For the text-containing cell, return its midpoint in (x, y) coordinate format. 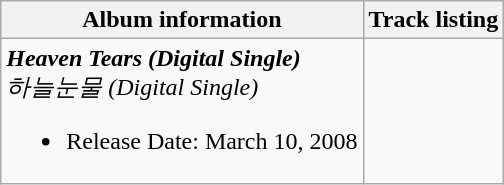
Track listing (434, 20)
Heaven Tears (Digital Single) 하늘눈물 (Digital Single)Release Date: March 10, 2008 (182, 112)
Album information (182, 20)
